Extract the (x, y) coordinate from the center of the cell holding the provided text.  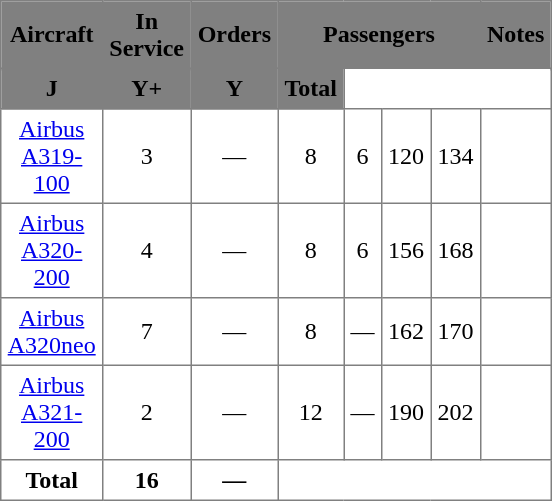
134 (456, 156)
J (52, 88)
120 (406, 156)
16 (146, 480)
7 (146, 332)
Aircraft (52, 35)
168 (456, 250)
Airbus A321-200 (52, 412)
In Service (146, 35)
190 (406, 412)
3 (146, 156)
Y (234, 88)
4 (146, 250)
2 (146, 412)
Airbus A320-200 (52, 250)
162 (406, 332)
Airbus A319-100 (52, 156)
Orders (234, 35)
156 (406, 250)
Passengers (379, 35)
12 (311, 412)
Airbus A320neo (52, 332)
Notes (516, 35)
202 (456, 412)
Y+ (146, 88)
170 (456, 332)
